For the text-containing cell, return its midpoint in (x, y) coordinate format. 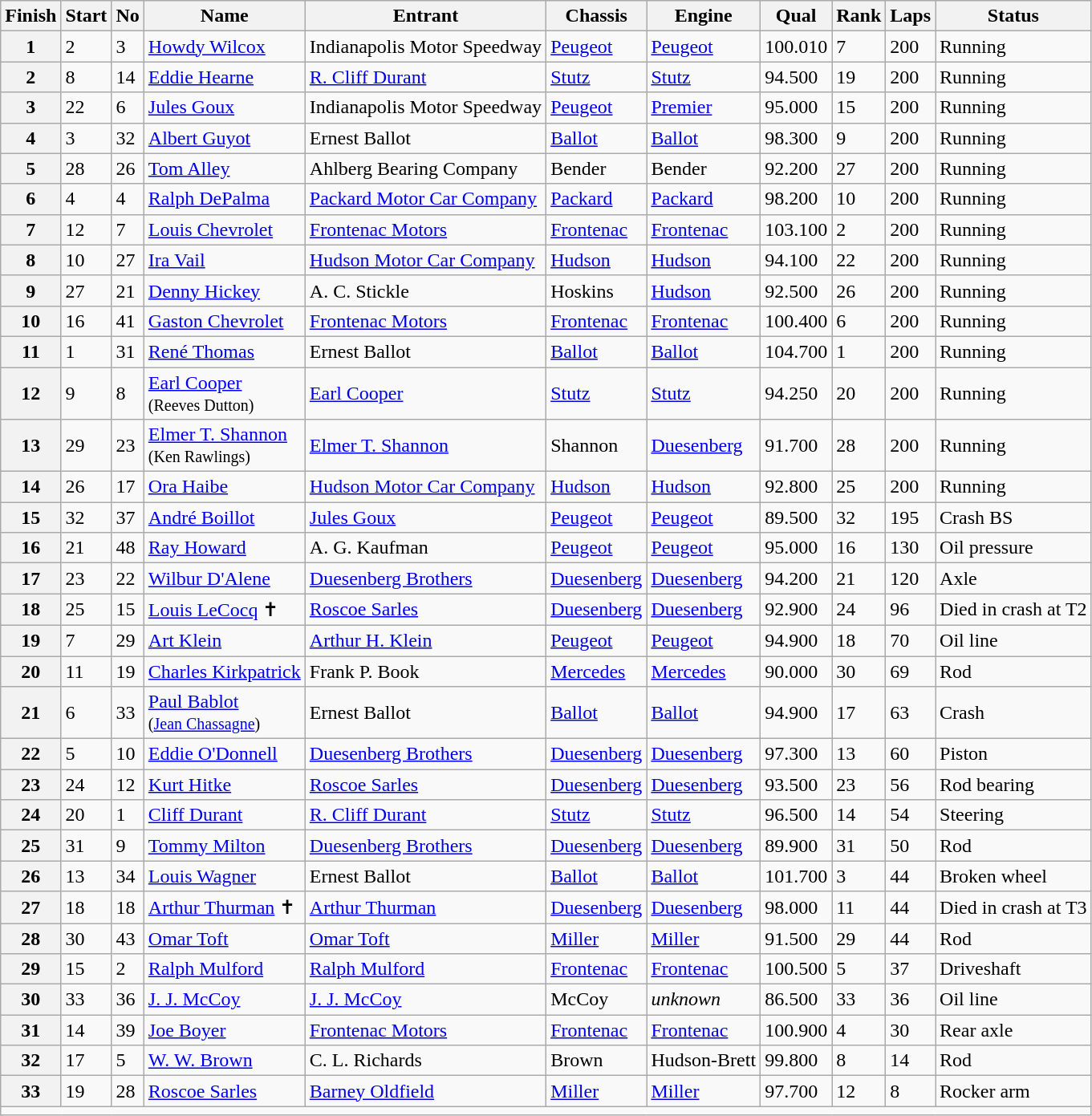
Paul Bablot (Jean Chassagne) (225, 712)
100.010 (796, 47)
100.900 (796, 1030)
Earl Cooper (425, 393)
92.500 (796, 290)
97.300 (796, 754)
Shannon (597, 446)
Denny Hickey (225, 290)
89.500 (796, 517)
No (128, 16)
Tommy Milton (225, 846)
98.000 (796, 907)
94.250 (796, 393)
195 (911, 517)
99.800 (796, 1061)
Joe Boyer (225, 1030)
Hudson-Brett (704, 1061)
100.500 (796, 969)
63 (911, 712)
Louis LeCocq ✝ (225, 610)
97.700 (796, 1091)
Name (225, 16)
Oil pressure (1014, 548)
Ray Howard (225, 548)
50 (911, 846)
Barney Oldfield (425, 1091)
34 (128, 876)
120 (911, 578)
Cliff Durant (225, 815)
Louis Chevrolet (225, 229)
92.200 (796, 168)
Ralph DePalma (225, 199)
Rank (859, 16)
103.100 (796, 229)
Status (1014, 16)
Crash (1014, 712)
Entrant (425, 16)
43 (128, 938)
93.500 (796, 785)
Howdy Wilcox (225, 47)
Gaston Chevrolet (225, 321)
A. C. Stickle (425, 290)
92.800 (796, 487)
Broken wheel (1014, 876)
96.500 (796, 815)
Frank P. Book (425, 672)
69 (911, 672)
Rocker arm (1014, 1091)
Art Klein (225, 640)
100.400 (796, 321)
Wilbur D'Alene (225, 578)
Premier (704, 108)
C. L. Richards (425, 1061)
94.100 (796, 260)
Kurt Hitke (225, 785)
Rear axle (1014, 1030)
101.700 (796, 876)
98.300 (796, 138)
89.900 (796, 846)
Steering (1014, 815)
Eddie Hearne (225, 77)
Elmer T. Shannon (Ken Rawlings) (225, 446)
41 (128, 321)
Driveshaft (1014, 969)
Arthur Thurman (425, 907)
60 (911, 754)
Eddie O'Donnell (225, 754)
Chassis (597, 16)
Axle (1014, 578)
92.900 (796, 610)
Arthur H. Klein (425, 640)
96 (911, 610)
Died in crash at T2 (1014, 610)
Finish (30, 16)
39 (128, 1030)
Piston (1014, 754)
Charles Kirkpatrick (225, 672)
86.500 (796, 1000)
94.200 (796, 578)
Start (87, 16)
90.000 (796, 672)
130 (911, 548)
Hoskins (597, 290)
94.500 (796, 77)
André Boillot (225, 517)
René Thomas (225, 351)
48 (128, 548)
Louis Wagner (225, 876)
Qual (796, 16)
Laps (911, 16)
Rod bearing (1014, 785)
Packard Motor Car Company (425, 199)
98.200 (796, 199)
70 (911, 640)
Ira Vail (225, 260)
unknown (704, 1000)
Engine (704, 16)
Elmer T. Shannon (425, 446)
Tom Alley (225, 168)
Ora Haibe (225, 487)
Died in crash at T3 (1014, 907)
91.700 (796, 446)
Earl Cooper(Reeves Dutton) (225, 393)
W. W. Brown (225, 1061)
Albert Guyot (225, 138)
Crash BS (1014, 517)
91.500 (796, 938)
Arthur Thurman ✝ (225, 907)
54 (911, 815)
McCoy (597, 1000)
Brown (597, 1061)
Ahlberg Bearing Company (425, 168)
56 (911, 785)
A. G. Kaufman (425, 548)
104.700 (796, 351)
